Provide the [x, y] coordinate of the cell's center where the given text is located.  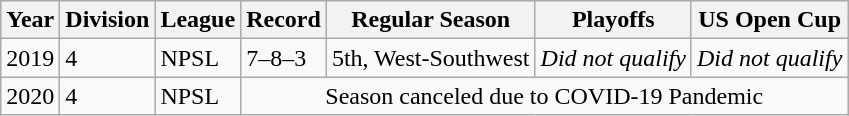
2020 [30, 96]
Season canceled due to COVID-19 Pandemic [544, 96]
Division [108, 20]
US Open Cup [769, 20]
Year [30, 20]
League [198, 20]
Regular Season [430, 20]
7–8–3 [284, 58]
Record [284, 20]
5th, West-Southwest [430, 58]
2019 [30, 58]
Playoffs [613, 20]
